Find where the given text appears and provide that cell's center as (X, Y) coordinate. 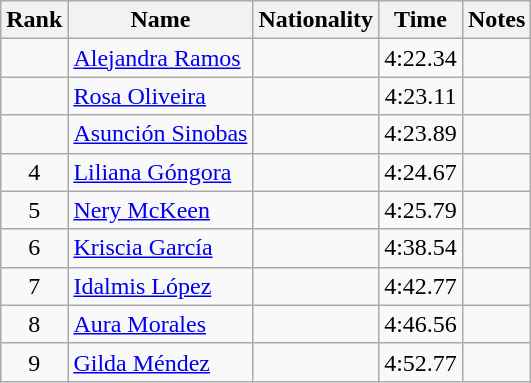
Time (421, 20)
Kriscia García (160, 248)
4:23.89 (421, 134)
Alejandra Ramos (160, 58)
4:52.77 (421, 362)
Rosa Oliveira (160, 96)
4:24.67 (421, 172)
8 (34, 324)
4 (34, 172)
4:46.56 (421, 324)
Nationality (316, 20)
4:38.54 (421, 248)
Notes (496, 20)
4:25.79 (421, 210)
Aura Morales (160, 324)
Name (160, 20)
Asunción Sinobas (160, 134)
4:22.34 (421, 58)
6 (34, 248)
7 (34, 286)
Liliana Góngora (160, 172)
5 (34, 210)
9 (34, 362)
Gilda Méndez (160, 362)
Rank (34, 20)
Nery McKeen (160, 210)
Idalmis López (160, 286)
4:23.11 (421, 96)
4:42.77 (421, 286)
